Detect which cell encompasses the target text, then output its (x, y) center coordinate. 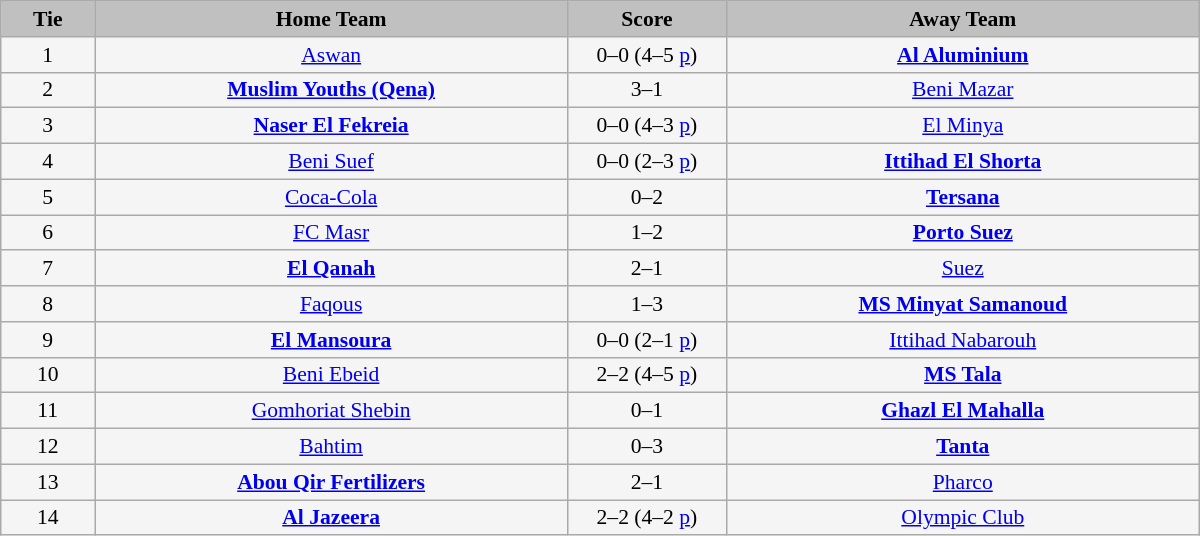
Tie (48, 19)
El Minya (962, 126)
Abou Qir Fertilizers (332, 482)
Al Jazeera (332, 518)
5 (48, 197)
3 (48, 126)
2 (48, 90)
Aswan (332, 55)
2–2 (4–2 p) (648, 518)
Faqous (332, 304)
1 (48, 55)
Home Team (332, 19)
Score (648, 19)
Coca-Cola (332, 197)
Ghazl El Mahalla (962, 411)
Bahtim (332, 447)
11 (48, 411)
Ittihad El Shorta (962, 162)
10 (48, 375)
Olympic Club (962, 518)
Tanta (962, 447)
Ittihad Nabarouh (962, 340)
Tersana (962, 197)
0–1 (648, 411)
0–0 (4–5 p) (648, 55)
4 (48, 162)
9 (48, 340)
Al Aluminium (962, 55)
3–1 (648, 90)
8 (48, 304)
7 (48, 269)
0–0 (4–3 p) (648, 126)
0–0 (2–1 p) (648, 340)
El Qanah (332, 269)
1–3 (648, 304)
14 (48, 518)
Beni Ebeid (332, 375)
Muslim Youths (Qena) (332, 90)
0–2 (648, 197)
Gomhoriat Shebin (332, 411)
Naser El Fekreia (332, 126)
13 (48, 482)
1–2 (648, 233)
Beni Suef (332, 162)
Porto Suez (962, 233)
Suez (962, 269)
12 (48, 447)
MS Tala (962, 375)
El Mansoura (332, 340)
2–2 (4–5 p) (648, 375)
MS Minyat Samanoud (962, 304)
FC Masr (332, 233)
Pharco (962, 482)
6 (48, 233)
0–0 (2–3 p) (648, 162)
Away Team (962, 19)
0–3 (648, 447)
Beni Mazar (962, 90)
